Determine the (X, Y) coordinate at the center of the cell enclosing the given text.  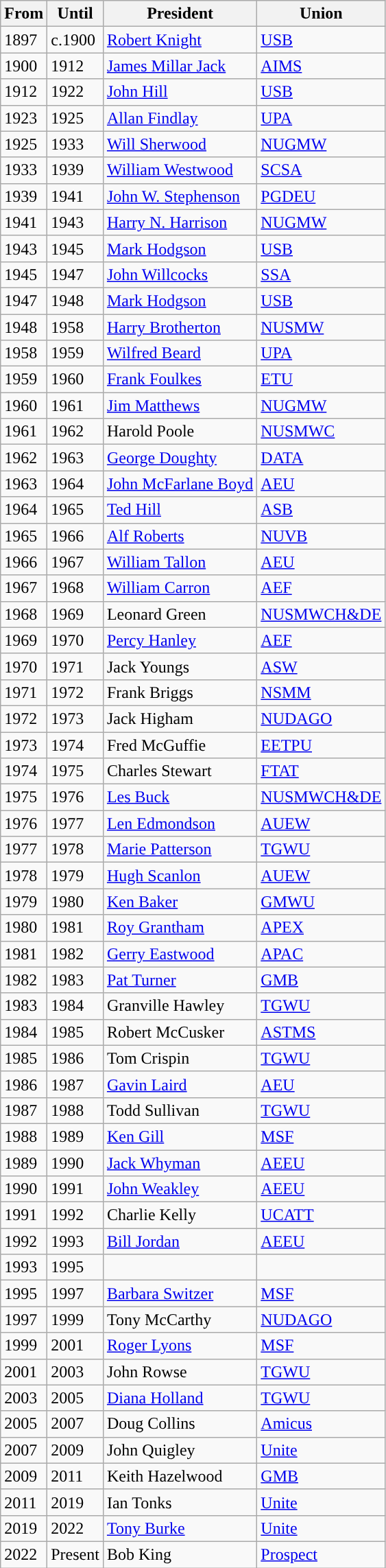
Tony Burke (180, 1528)
Percy Hanley (180, 640)
Ted Hill (180, 510)
Tony McCarthy (180, 1320)
NUVB (321, 536)
Hugh Scanlon (180, 876)
Allan Findlay (180, 118)
President (180, 14)
Frank Foulkes (180, 379)
Keith Hazelwood (180, 1476)
William Westwood (180, 170)
Bill Jordan (180, 1241)
c.1900 (75, 40)
Leonard Green (180, 614)
James Millar Jack (180, 66)
Roy Grantham (180, 928)
Present (75, 1554)
Jack Higham (180, 718)
UCATT (321, 1215)
Prospect (321, 1554)
ETU (321, 379)
APAC (321, 954)
Granville Hawley (180, 1006)
Pat Turner (180, 980)
Harold Poole (180, 432)
ASB (321, 510)
EETPU (321, 745)
William Tallon (180, 562)
John Hill (180, 92)
Robert McCusker (180, 1032)
Diana Holland (180, 1398)
Gavin Laird (180, 1084)
PGDEU (321, 196)
John Weakley (180, 1189)
Frank Briggs (180, 692)
SSA (321, 274)
Charles Stewart (180, 771)
GMWU (321, 902)
NSMM (321, 692)
Tom Crispin (180, 1058)
John Willcocks (180, 274)
Wilfred Beard (180, 353)
ASTMS (321, 1032)
Robert Knight (180, 40)
Gerry Eastwood (180, 954)
1897 (24, 40)
Fred McGuffie (180, 745)
NUSMW (321, 327)
Bob King (180, 1554)
Harry Brotherton (180, 327)
Harry N. Harrison (180, 222)
Jim Matthews (180, 406)
NUSMWC (321, 432)
Len Edmondson (180, 823)
DATA (321, 458)
Todd Sullivan (180, 1110)
Charlie Kelly (180, 1215)
Doug Collins (180, 1424)
Roger Lyons (180, 1346)
Ken Gill (180, 1136)
Union (321, 14)
1922 (75, 92)
1923 (24, 118)
Jack Whyman (180, 1163)
John McFarlane Boyd (180, 484)
Marie Patterson (180, 850)
FTAT (321, 771)
John Rowse (180, 1372)
Ian Tonks (180, 1502)
Alf Roberts (180, 536)
Will Sherwood (180, 144)
ASW (321, 666)
Les Buck (180, 797)
Amicus (321, 1424)
From (24, 14)
SCSA (321, 170)
Jack Youngs (180, 666)
John W. Stephenson (180, 196)
Ken Baker (180, 902)
William Carron (180, 588)
1900 (24, 66)
John Quigley (180, 1450)
AIMS (321, 66)
APEX (321, 928)
George Doughty (180, 458)
Until (75, 14)
Barbara Switzer (180, 1294)
